Capture the cell that displays the provided text and extract its [x, y] central coordinate. 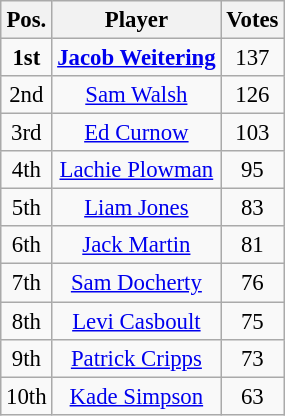
4th [26, 170]
8th [26, 321]
9th [26, 358]
Votes [252, 20]
Player [136, 20]
Kade Simpson [136, 396]
Pos. [26, 20]
Sam Walsh [136, 95]
Lachie Plowman [136, 170]
83 [252, 208]
Liam Jones [136, 208]
2nd [26, 95]
95 [252, 170]
126 [252, 95]
3rd [26, 133]
7th [26, 283]
Sam Docherty [136, 283]
103 [252, 133]
Levi Casboult [136, 321]
10th [26, 396]
1st [26, 58]
6th [26, 245]
63 [252, 396]
137 [252, 58]
5th [26, 208]
Ed Curnow [136, 133]
Jacob Weitering [136, 58]
76 [252, 283]
Jack Martin [136, 245]
75 [252, 321]
81 [252, 245]
Patrick Cripps [136, 358]
73 [252, 358]
